Identify which cell holds the provided text, then report its (X, Y) central coordinate. 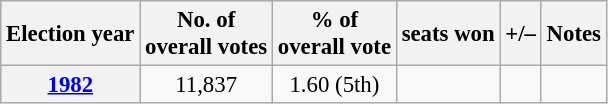
% ofoverall vote (334, 34)
Notes (574, 34)
Election year (70, 34)
11,837 (206, 85)
No. ofoverall votes (206, 34)
+/– (520, 34)
seats won (448, 34)
1.60 (5th) (334, 85)
1982 (70, 85)
